Capture the cell that displays the provided text and extract its (x, y) central coordinate. 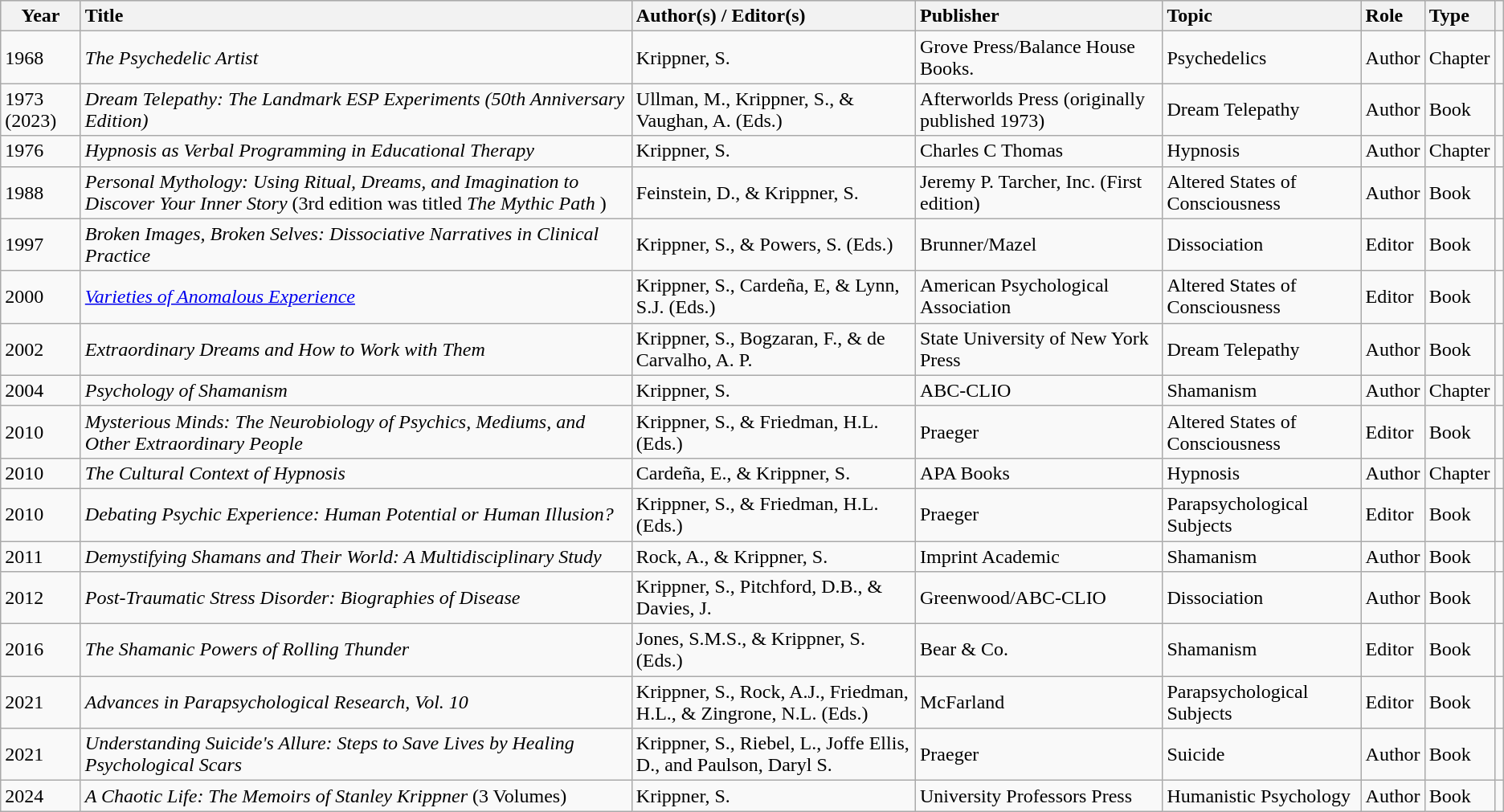
Ullman, M., Krippner, S., & Vaughan, A. (Eds.) (773, 109)
University Professors Press (1038, 796)
2011 (41, 557)
1973 (2023) (41, 109)
Krippner, S., Bogzaran, F., & de Carvalho, A. P. (773, 349)
Jeremy P. Tarcher, Inc. (First edition) (1038, 193)
Hypnosis as Verbal Programming in Educational Therapy (356, 151)
Krippner, S., & Powers, S. (Eds.) (773, 244)
Imprint Academic (1038, 557)
Author(s) / Editor(s) (773, 16)
Psychedelics (1261, 58)
Suicide (1261, 755)
The Psychedelic Artist (356, 58)
Krippner, S., Riebel, L., Joffe Ellis, D., and Paulson, Daryl S. (773, 755)
Humanistic Psychology (1261, 796)
American Psychological Association (1038, 297)
Krippner, S., Rock, A.J., Friedman, H.L., & Zingrone, N.L. (Eds.) (773, 702)
1988 (41, 193)
1997 (41, 244)
Publisher (1038, 16)
ABC-CLIO (1038, 390)
Feinstein, D., & Krippner, S. (773, 193)
Advances in Parapsychological Research, Vol. 10 (356, 702)
The Cultural Context of Hypnosis (356, 473)
The Shamanic Powers of Rolling Thunder (356, 651)
State University of New York Press (1038, 349)
McFarland (1038, 702)
Broken Images, Broken Selves: Dissociative Narratives in Clinical Practice (356, 244)
Bear & Co. (1038, 651)
Personal Mythology: Using Ritual, Dreams, and Imagination to Discover Your Inner Story (3rd edition was titled The Mythic Path ) (356, 193)
Rock, A., & Krippner, S. (773, 557)
Topic (1261, 16)
A Chaotic Life: The Memoirs of Stanley Krippner (3 Volumes) (356, 796)
Understanding Suicide's Allure: Steps to Save Lives by Healing Psychological Scars (356, 755)
Type (1459, 16)
Brunner/Mazel (1038, 244)
Jones, S.M.S., & Krippner, S. (Eds.) (773, 651)
Psychology of Shamanism (356, 390)
2024 (41, 796)
Dream Telepathy: The Landmark ESP Experiments (50th Anniversary Edition) (356, 109)
Debating Psychic Experience: Human Potential or Human Illusion? (356, 514)
Krippner, S., Cardeña, E, & Lynn, S.J. (Eds.) (773, 297)
1976 (41, 151)
Afterworlds Press (originally published 1973) (1038, 109)
Year (41, 16)
Post-Traumatic Stress Disorder: Biographies of Disease (356, 598)
Role (1393, 16)
Demystifying Shamans and Their World: A Multidisciplinary Study (356, 557)
Mysterious Minds: The Neurobiology of Psychics, Mediums, and Other Extraordinary People (356, 432)
Extraordinary Dreams and How to Work with Them (356, 349)
Krippner, S., Pitchford, D.B., & Davies, J. (773, 598)
APA Books (1038, 473)
2016 (41, 651)
2002 (41, 349)
2012 (41, 598)
Charles C Thomas (1038, 151)
Varieties of Anomalous Experience (356, 297)
Grove Press/Balance House Books. (1038, 58)
Greenwood/ABC-CLIO (1038, 598)
1968 (41, 58)
2004 (41, 390)
2000 (41, 297)
Title (356, 16)
Cardeña, E., & Krippner, S. (773, 473)
